Detect which cell encompasses the target text, then output its (X, Y) center coordinate. 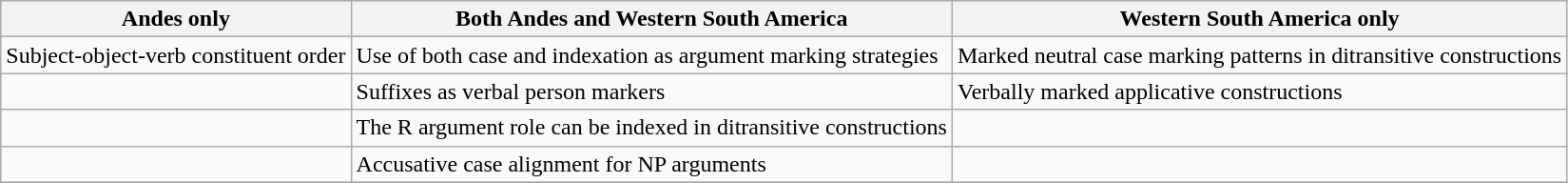
The R argument role can be indexed in ditransitive constructions (651, 128)
Use of both case and indexation as argument marking strategies (651, 55)
Subject-object-verb constituent order (176, 55)
Marked neutral case marking patterns in ditransitive constructions (1259, 55)
Suffixes as verbal person markers (651, 91)
Western South America only (1259, 19)
Andes only (176, 19)
Both Andes and Western South America (651, 19)
Accusative case alignment for NP arguments (651, 164)
Verbally marked applicative constructions (1259, 91)
